Pinpoint the cell where the given text exists, returning its (x, y) midpoint coordinate. 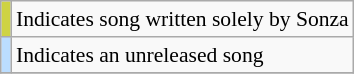
Indicates an unreleased song (182, 55)
Indicates song written solely by Sonza (182, 19)
